Extract the (X, Y) coordinate from the center of the cell holding the provided text.  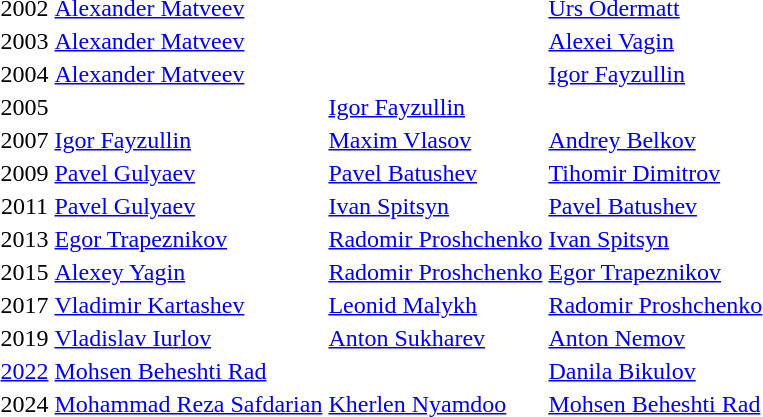
Vladimir Kartashev (188, 305)
Mohsen Beheshti Rad (188, 371)
Vladislav Iurlov (188, 338)
Egor Trapeznikov (188, 239)
Alexey Yagin (188, 272)
Pavel Batushev (436, 173)
Leonid Malykh (436, 305)
Anton Sukharev (436, 338)
Maxim Vlasov (436, 140)
Ivan Spitsyn (436, 206)
